Determine the [X, Y] coordinate at the center of the cell enclosing the given text.  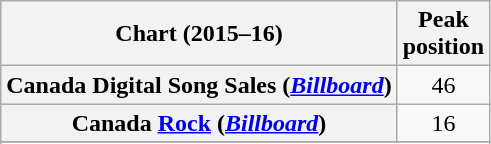
46 [443, 85]
Canada Rock (Billboard) [199, 123]
Canada Digital Song Sales (Billboard) [199, 85]
16 [443, 123]
Chart (2015–16) [199, 34]
Peakposition [443, 34]
